For the text-containing cell, return its midpoint in [x, y] coordinate format. 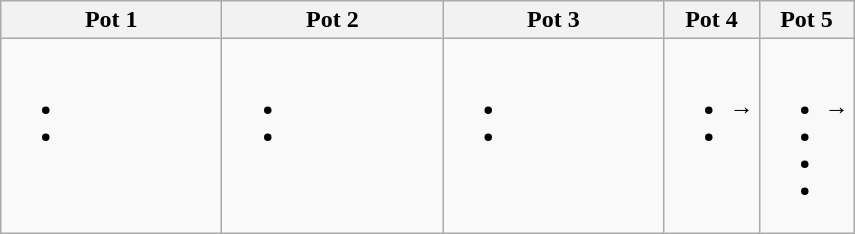
Pot 3 [554, 20]
Pot 2 [332, 20]
Pot 5 [806, 20]
Pot 1 [112, 20]
Pot 4 [712, 20]
